Search for the cell housing the specified text and yield its (x, y) center coordinate. 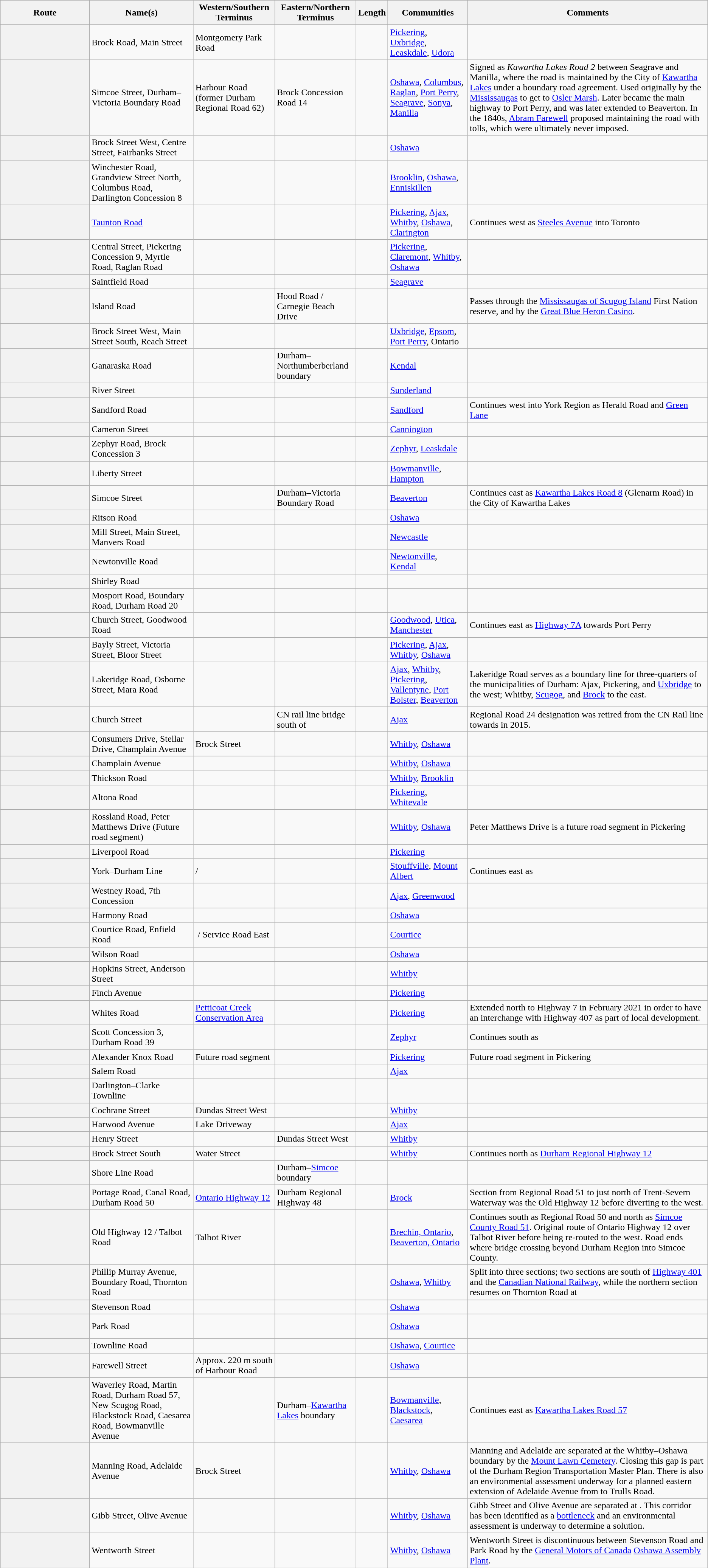
Seagrave (428, 282)
Durham–Northumberberland boundary (315, 366)
Continues east as Kawartha Lakes Road 57 (588, 1410)
Kendal (428, 366)
Old Highway 12 / Talbot Road (141, 1237)
Pickering, Uxbridge, Leaskdale, Udora (428, 42)
/ Service Road East (234, 934)
Harmony Road (141, 915)
Taunton Road (141, 222)
Uxbridge, Epsom, Port Perry, Ontario (428, 336)
Bayly Street, Victoria Street, Bloor Street (141, 649)
Durham–Victoria Boundary Road (315, 498)
Simcoe Street, Durham–Victoria Boundary Road (141, 98)
Ganaraska Road (141, 366)
Continues south as (588, 1037)
Durham–Simcoe boundary (315, 1173)
Continues east as Kawartha Lakes Road 8 (Glenarm Road) in the City of Kawartha Lakes (588, 498)
Park Road (141, 1326)
Brechin, Ontario, Beaverton, Ontario (428, 1237)
Continues east as Highway 7A towards Port Perry (588, 625)
Alexander Knox Road (141, 1057)
Shirley Road (141, 581)
River Street (141, 390)
Bowmanville, Blackstock, Caesarea (428, 1410)
Brock Street West, Centre Street, Fairbanks Street (141, 147)
Lakeridge Road, Osborne Street, Mara Road (141, 684)
Champlain Avenue (141, 763)
Route (45, 13)
Hood Road / Carnegie Beach Drive (315, 306)
Name(s) (141, 13)
Courtice Road, Enfield Road (141, 934)
Wentworth Street (141, 1550)
Length (372, 13)
/ (234, 871)
Pickering, Ajax, Whitby, Oshawa (428, 649)
Future road segment (234, 1057)
Farewell Street (141, 1365)
Pickering, Ajax, Whitby, Oshawa, Clarington (428, 222)
Darlington–Clarke Townline (141, 1090)
Winchester Road, Grandview Street North, Columbus Road, Darlington Concession 8 (141, 182)
Durham–Kawartha Lakes boundary (315, 1410)
Church Street (141, 719)
Brock (428, 1198)
Newtonville Road (141, 562)
Cameron Street (141, 429)
Stouffville, Mount Albert (428, 871)
Wilson Road (141, 954)
Ajax, Greenwood (428, 896)
Portage Road, Canal Road, Durham Road 50 (141, 1198)
Continues north as Durham Regional Highway 12 (588, 1153)
Zephyr (428, 1037)
Liberty Street (141, 473)
Brock Street South (141, 1153)
Beaverton (428, 498)
Section from Regional Road 51 to just north of Trent-Severn Waterway was the Old Highway 12 before diverting to the west. (588, 1198)
Pickering, Whitevale (428, 798)
Sandford Road (141, 410)
Whites Road (141, 1012)
Newcastle (428, 537)
Manning Road, Adelaide Avenue (141, 1470)
Regional Road 24 designation was retired from the CN Rail line towards in 2015. (588, 719)
Mill Street, Main Street, Manvers Road (141, 537)
Brock Concession Road 14 (315, 98)
Passes through the Mississaugas of Scugog Island First Nation reserve, and by the Great Blue Heron Casino. (588, 306)
Courtice (428, 934)
Zephyr Road, Brock Concession 3 (141, 449)
Water Street (234, 1153)
Saintfield Road (141, 282)
Ontario Highway 12 (234, 1198)
Zephyr, Leaskdale (428, 449)
Stevenson Road (141, 1307)
Brock Street West, Main Street South, Reach Street (141, 336)
Townline Road (141, 1346)
Whitby, Brooklin (428, 778)
Pickering, Claremont, Whitby, Oshawa (428, 257)
Oshawa, Columbus, Raglan, Port Perry, Seagrave, Sonya, Manilla (428, 98)
Petticoat Creek Conservation Area (234, 1012)
Extended north to Highway 7 in February 2021 in order to have an interchange with Highway 407 as part of local development. (588, 1012)
Montgomery Park Road (234, 42)
Rossland Road, Peter Matthews Drive (Future road segment) (141, 827)
Central Street, Pickering Concession 9, Myrtle Road, Raglan Road (141, 257)
Island Road (141, 306)
Simcoe Street (141, 498)
Newtonville, Kendal (428, 562)
Goodwood, Utica, Manchester (428, 625)
Phillip Murray Avenue, Boundary Road, Thornton Road (141, 1282)
Durham Regional Highway 48 (315, 1198)
Finch Avenue (141, 993)
Hopkins Street, Anderson Street (141, 974)
Harbour Road (former Durham Regional Road 62) (234, 98)
Thickson Road (141, 778)
Western/Southern Terminus (234, 13)
Future road segment in Pickering (588, 1057)
Oshawa, Courtice (428, 1346)
Henry Street (141, 1139)
CN rail line bridge south of (315, 719)
Comments (588, 13)
Harwood Avenue (141, 1125)
Waverley Road, Martin Road, Durham Road 57, New Scugog Road, Blackstock Road, Caesarea Road, Bowmanville Avenue (141, 1410)
Liverpool Road (141, 852)
Sunderland (428, 390)
Shore Line Road (141, 1173)
Oshawa, Whitby (428, 1282)
Ajax, Whitby, Pickering, Vallentyne, Port Bolster, Beaverton (428, 684)
Continues west into York Region as Herald Road and Green Lane (588, 410)
Cannington (428, 429)
Peter Matthews Drive is a future road segment in Pickering (588, 827)
Brock Road, Main Street (141, 42)
Approx. 220 m south of Harbour Road (234, 1365)
Consumers Drive, Stellar Drive, Champlain Avenue (141, 744)
Sandford (428, 410)
Altona Road (141, 798)
Gibb Street, Olive Avenue (141, 1515)
Wentworth Street is discontinuous between Stevenson Road and Park Road by the General Motors of Canada Oshawa Assembly Plant. (588, 1550)
Cochrane Street (141, 1110)
Salem Road (141, 1071)
Continues east as (588, 871)
Church Street, Goodwood Road (141, 625)
Brooklin, Oshawa, Enniskillen (428, 182)
Bowmanville, Hampton (428, 473)
Scott Concession 3, Durham Road 39 (141, 1037)
Mosport Road, Boundary Road, Durham Road 20 (141, 600)
Westney Road, 7th Concession (141, 896)
Communities (428, 13)
Eastern/Northern Terminus (315, 13)
Continues west as Steeles Avenue into Toronto (588, 222)
Ritson Road (141, 518)
Talbot River (234, 1237)
Lake Driveway (234, 1125)
York–Durham Line (141, 871)
